Detect which cell encompasses the target text, then output its (X, Y) center coordinate. 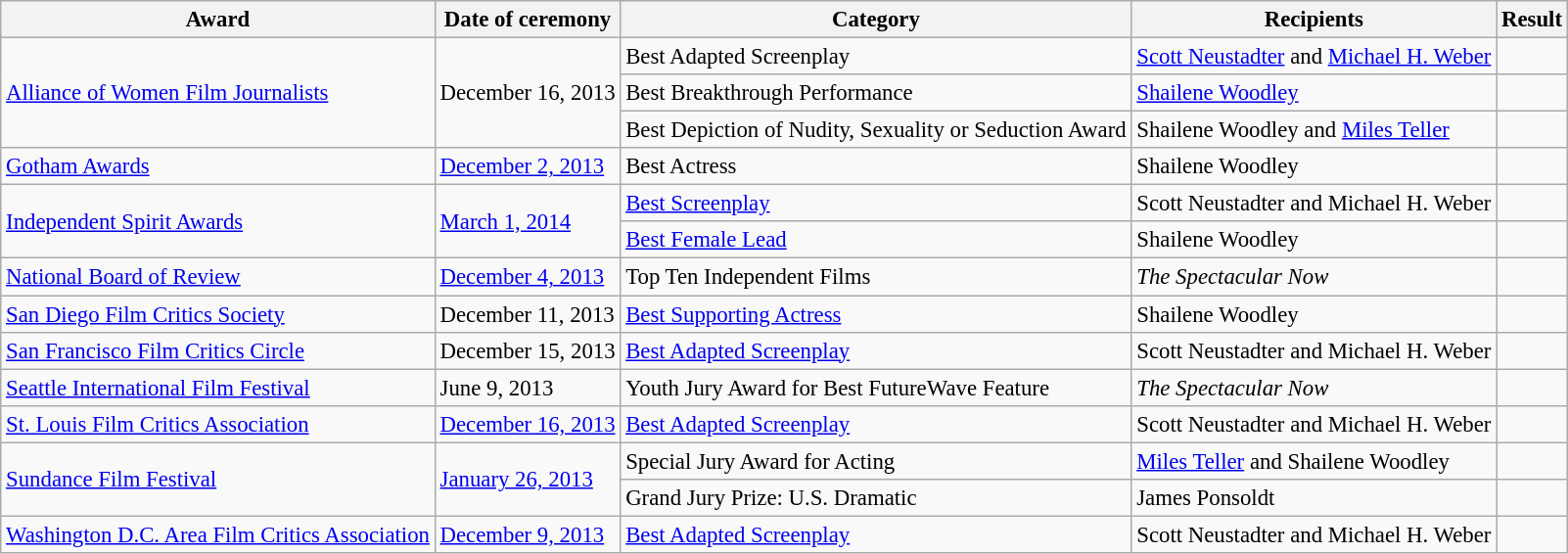
December 9, 2013 (528, 534)
St. Louis Film Critics Association (217, 424)
Alliance of Women Film Journalists (217, 94)
Special Jury Award for Acting (876, 461)
Youth Jury Award for Best FutureWave Feature (876, 388)
Independent Spirit Awards (217, 221)
James Ponsoldt (1314, 498)
Best Supporting Actress (876, 314)
Recipients (1314, 20)
Best Female Lead (876, 240)
December 15, 2013 (528, 350)
Gotham Awards (217, 166)
Result (1533, 20)
June 9, 2013 (528, 388)
Best Breakthrough Performance (876, 93)
Washington D.C. Area Film Critics Association (217, 534)
National Board of Review (217, 277)
Top Ten Independent Films (876, 277)
Seattle International Film Festival (217, 388)
Category (876, 20)
Best Actress (876, 166)
Shailene Woodley and Miles Teller (1314, 130)
March 1, 2014 (528, 221)
December 11, 2013 (528, 314)
Best Screenplay (876, 204)
Miles Teller and Shailene Woodley (1314, 461)
Award (217, 20)
San Francisco Film Critics Circle (217, 350)
San Diego Film Critics Society (217, 314)
Grand Jury Prize: U.S. Dramatic (876, 498)
January 26, 2013 (528, 480)
Best Depiction of Nudity, Sexuality or Seduction Award (876, 130)
December 4, 2013 (528, 277)
December 2, 2013 (528, 166)
Date of ceremony (528, 20)
Sundance Film Festival (217, 480)
